Locate the cell with the specified text and output its (X, Y) center coordinate. 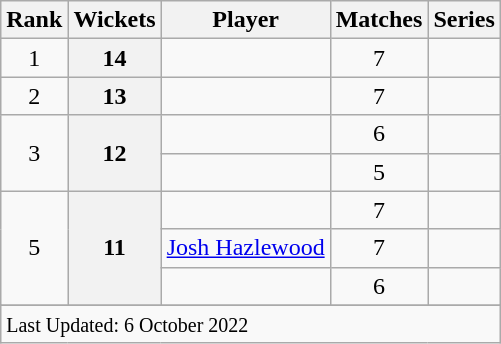
Player (246, 20)
Wickets (114, 20)
13 (114, 96)
Rank (34, 20)
Matches (379, 20)
1 (34, 58)
Series (464, 20)
3 (34, 153)
14 (114, 58)
2 (34, 96)
12 (114, 153)
11 (114, 248)
Josh Hazlewood (246, 248)
Last Updated: 6 October 2022 (251, 324)
